Search for the cell housing the specified text and yield its (x, y) center coordinate. 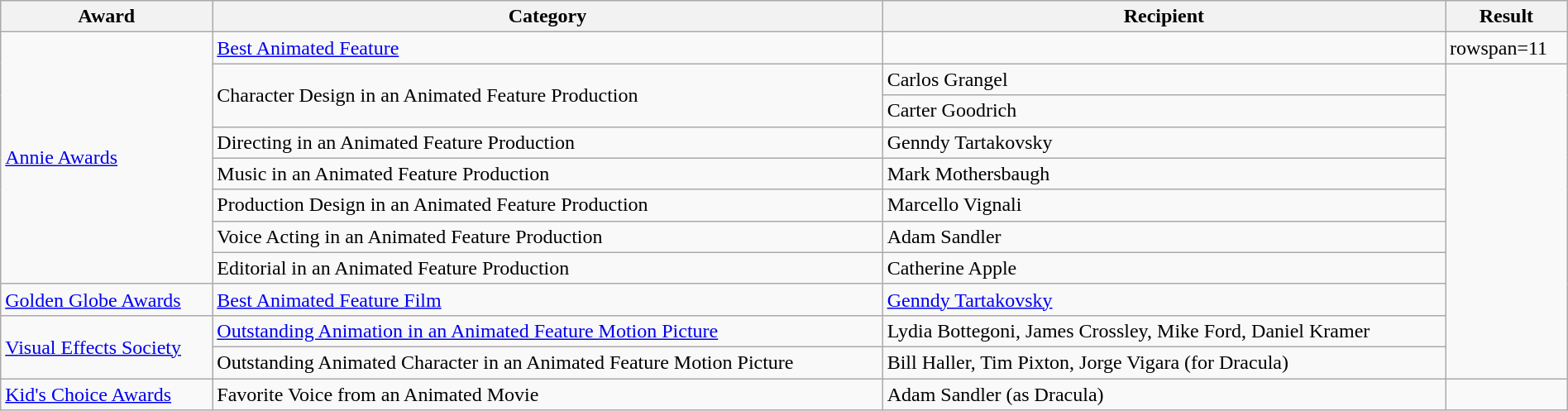
Visual Effects Society (107, 346)
Award (107, 17)
Best Animated Feature Film (547, 299)
Carter Goodrich (1164, 111)
Best Animated Feature (547, 48)
Mark Mothersbaugh (1164, 174)
Carlos Grangel (1164, 79)
Kid's Choice Awards (107, 394)
Editorial in an Animated Feature Production (547, 268)
Favorite Voice from an Animated Movie (547, 394)
Outstanding Animated Character in an Animated Feature Motion Picture (547, 362)
Result (1507, 17)
Outstanding Animation in an Animated Feature Motion Picture (547, 331)
Adam Sandler (1164, 237)
Catherine Apple (1164, 268)
Recipient (1164, 17)
Adam Sandler (as Dracula) (1164, 394)
Marcello Vignali (1164, 205)
rowspan=11 (1507, 48)
Production Design in an Animated Feature Production (547, 205)
Category (547, 17)
Annie Awards (107, 158)
Character Design in an Animated Feature Production (547, 95)
Voice Acting in an Animated Feature Production (547, 237)
Golden Globe Awards (107, 299)
Lydia Bottegoni, James Crossley, Mike Ford, Daniel Kramer (1164, 331)
Bill Haller, Tim Pixton, Jorge Vigara (for Dracula) (1164, 362)
Music in an Animated Feature Production (547, 174)
Directing in an Animated Feature Production (547, 142)
